Find where the given text appears and provide that cell's center as (x, y) coordinate. 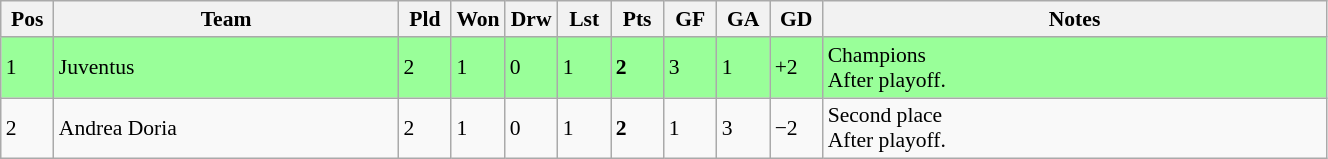
Lst (584, 19)
Juventus (226, 68)
Pts (638, 19)
Pos (28, 19)
ChampionsAfter playoff. (1075, 68)
GA (744, 19)
Andrea Doria (226, 128)
−2 (796, 128)
Team (226, 19)
+2 (796, 68)
Notes (1075, 19)
Drw (532, 19)
Pld (424, 19)
GD (796, 19)
GF (690, 19)
Second placeAfter playoff. (1075, 128)
Won (478, 19)
